Return the [x, y] coordinate for the center point of the cell that contains the specified text.  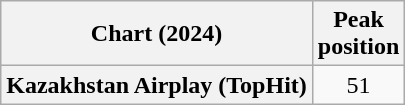
Kazakhstan Airplay (TopHit) [157, 85]
Peakposition [358, 34]
51 [358, 85]
Chart (2024) [157, 34]
